Locate the cell with the specified text and output its (X, Y) center coordinate. 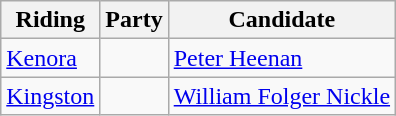
Kenora (50, 58)
Peter Heenan (282, 58)
William Folger Nickle (282, 96)
Party (134, 20)
Candidate (282, 20)
Riding (50, 20)
Kingston (50, 96)
